Capture the cell that displays the provided text and extract its [X, Y] central coordinate. 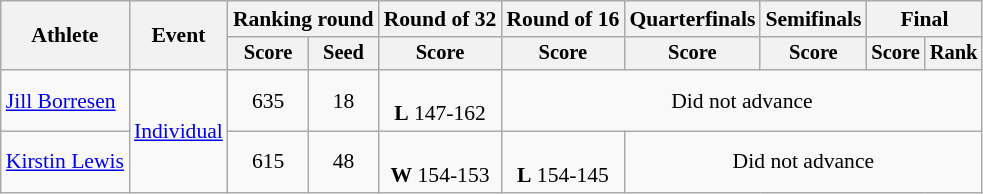
Ranking round [304, 19]
Individual [178, 131]
18 [343, 100]
Round of 16 [562, 19]
Final [924, 19]
L 154-145 [562, 162]
Rank [954, 54]
635 [268, 100]
Jill Borresen [65, 100]
Seed [343, 54]
Kirstin Lewis [65, 162]
615 [268, 162]
Athlete [65, 36]
48 [343, 162]
Round of 32 [440, 19]
W 154-153 [440, 162]
Event [178, 36]
Semifinals [813, 19]
L 147-162 [440, 100]
Quarterfinals [692, 19]
